Scan for the cell matching the given text and deliver its [x, y] coordinate at center. 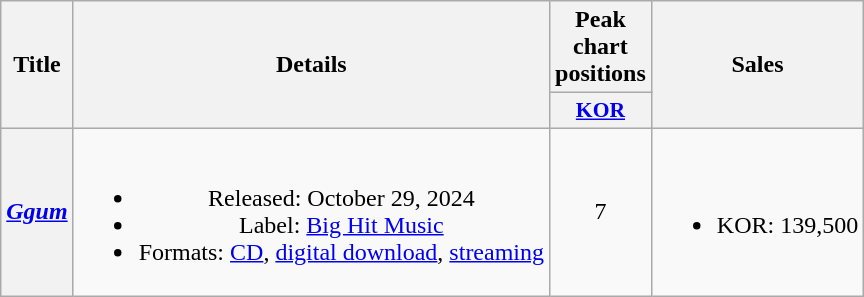
7 [601, 212]
KOR [601, 111]
Sales [757, 65]
Released: October 29, 2024Label: Big Hit MusicFormats: CD, digital download, streaming [311, 212]
Ggum [37, 212]
Peak chart positions [601, 47]
Details [311, 65]
Title [37, 65]
KOR: 139,500 [757, 212]
